Return [x, y] of the center of cell containing provided text 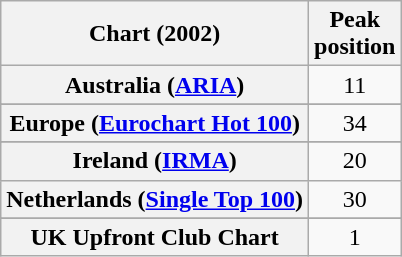
1 [355, 237]
30 [355, 199]
Netherlands (Single Top 100) [155, 199]
Europe (Eurochart Hot 100) [155, 123]
UK Upfront Club Chart [155, 237]
20 [355, 161]
Chart (2002) [155, 34]
Ireland (IRMA) [155, 161]
Australia (ARIA) [155, 85]
11 [355, 85]
Peakposition [355, 34]
34 [355, 123]
